Capture the cell that displays the provided text and extract its (x, y) central coordinate. 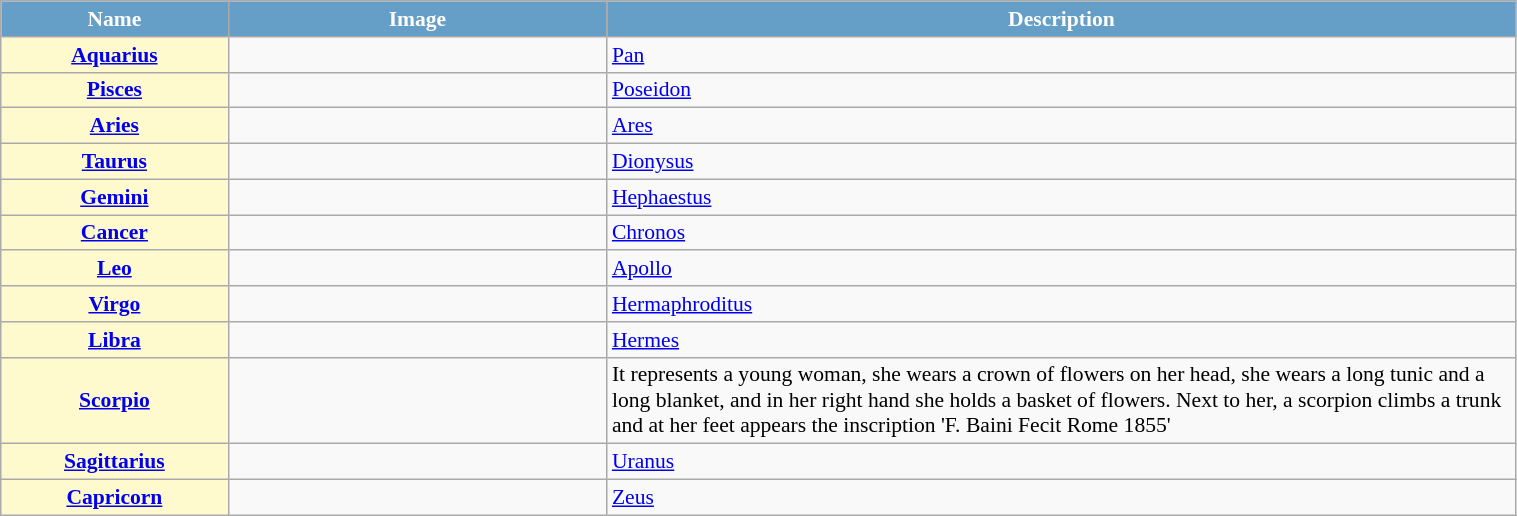
Hermes (1062, 340)
Uranus (1062, 462)
Sagittarius (114, 462)
Dionysus (1062, 162)
Gemini (114, 197)
Taurus (114, 162)
Aries (114, 126)
Pan (1062, 55)
Scorpio (114, 400)
Capricorn (114, 498)
Pisces (114, 90)
Libra (114, 340)
Description (1062, 19)
Ares (1062, 126)
Image (418, 19)
Zeus (1062, 498)
Virgo (114, 304)
Hermaphroditus (1062, 304)
Apollo (1062, 269)
Name (114, 19)
Aquarius (114, 55)
Leo (114, 269)
Cancer (114, 233)
Poseidon (1062, 90)
Hephaestus (1062, 197)
Chronos (1062, 233)
